Provide the (X, Y) coordinate of the cell's center where the given text is located.  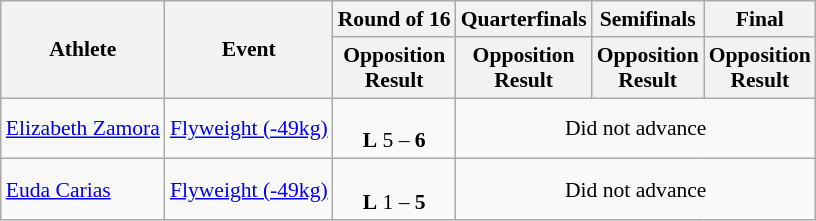
Round of 16 (394, 19)
Quarterfinals (524, 19)
Event (249, 50)
L 5 – 6 (394, 128)
Semifinals (648, 19)
L 1 – 5 (394, 190)
Final (760, 19)
Athlete (83, 50)
Euda Carias (83, 190)
Elizabeth Zamora (83, 128)
